Detect which cell encompasses the target text, then output its [X, Y] center coordinate. 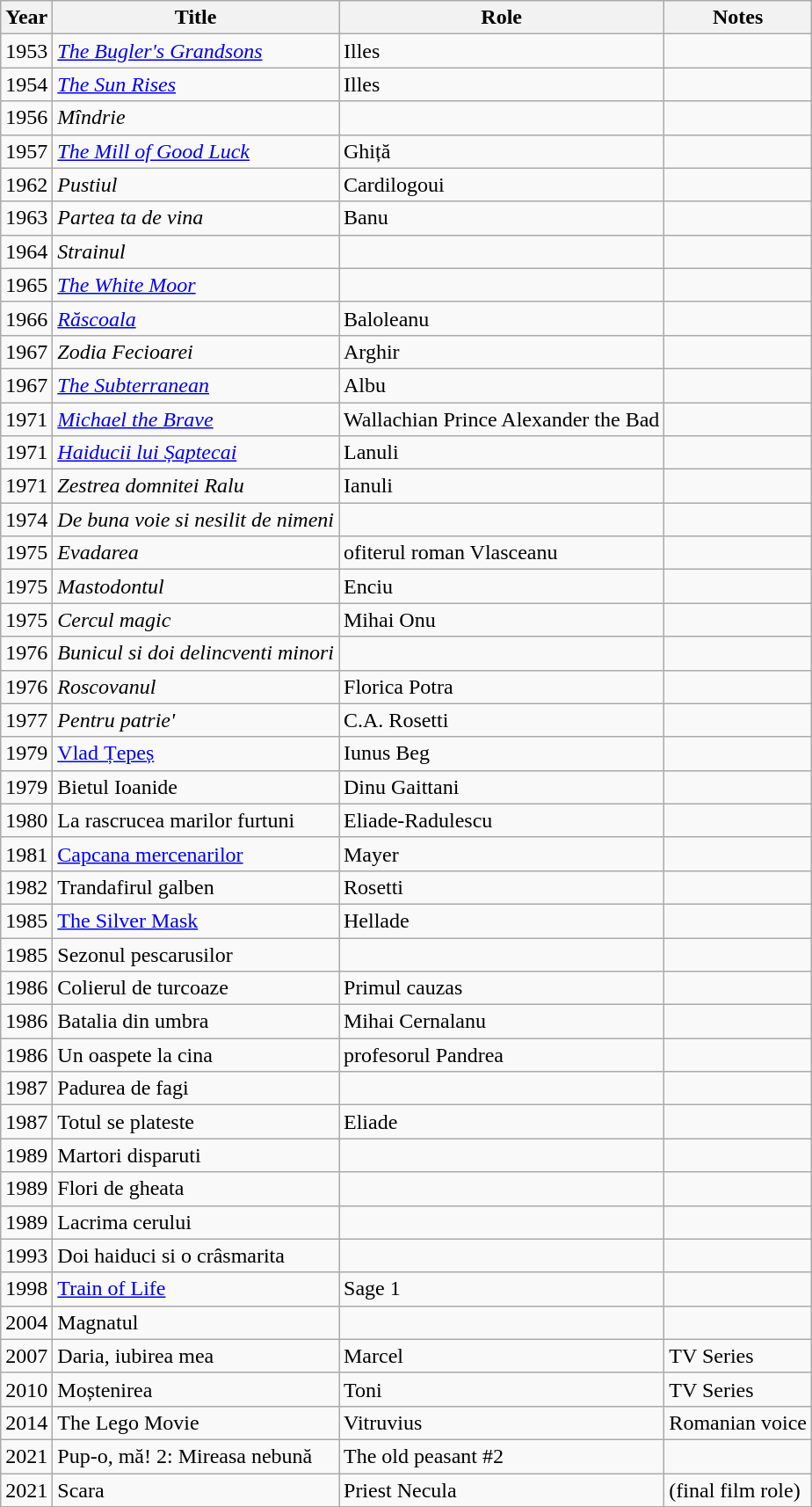
The Bugler's Grandsons [196, 51]
Enciu [502, 586]
2007 [26, 1356]
1981 [26, 854]
1956 [26, 118]
Cercul magic [196, 620]
1982 [26, 887]
1977 [26, 720]
Michael the Brave [196, 419]
Year [26, 18]
Bunicul si doi delincventi minori [196, 653]
Eliade-Radulescu [502, 820]
Vitruvius [502, 1423]
Scara [196, 1490]
Lanuli [502, 453]
2014 [26, 1423]
1993 [26, 1256]
Ianuli [502, 486]
1964 [26, 251]
Primul cauzas [502, 988]
1953 [26, 51]
ofiterul roman Vlasceanu [502, 553]
1974 [26, 520]
Eliade [502, 1122]
Albu [502, 385]
Wallachian Prince Alexander the Bad [502, 419]
Partea ta de vina [196, 218]
1957 [26, 151]
Doi haiduci si o crâsmarita [196, 1256]
Lacrima cerului [196, 1222]
Padurea de fagi [196, 1088]
The Silver Mask [196, 921]
Pentru patrie' [196, 720]
Train of Life [196, 1289]
Haiducii lui Șaptecai [196, 453]
The White Moor [196, 285]
Baloleanu [502, 318]
Mihai Cernalanu [502, 1022]
Priest Necula [502, 1490]
Hellade [502, 921]
Batalia din umbra [196, 1022]
The Subterranean [196, 385]
1998 [26, 1289]
Role [502, 18]
Roscovanul [196, 687]
Ghiță [502, 151]
Capcana mercenarilor [196, 854]
Dinu Gaittani [502, 787]
1962 [26, 185]
The Lego Movie [196, 1423]
The Sun Rises [196, 84]
Mastodontul [196, 586]
Magnatul [196, 1322]
Romanian voice [738, 1423]
Strainul [196, 251]
The old peasant #2 [502, 1456]
Zestrea domnitei Ralu [196, 486]
Mihai Onu [502, 620]
Mîndrie [196, 118]
Rosetti [502, 887]
Title [196, 18]
(final film role) [738, 1490]
Flori de gheata [196, 1189]
Marcel [502, 1356]
Colierul de turcoaze [196, 988]
Un oaspete la cina [196, 1055]
Cardilogoui [502, 185]
1980 [26, 820]
Florica Potra [502, 687]
Toni [502, 1389]
La rascrucea marilor furtuni [196, 820]
Sage 1 [502, 1289]
Arghir [502, 352]
Zodia Fecioarei [196, 352]
1965 [26, 285]
Trandafirul galben [196, 887]
Evadarea [196, 553]
Mayer [502, 854]
Notes [738, 18]
1966 [26, 318]
Sezonul pescarusilor [196, 954]
Moștenirea [196, 1389]
Banu [502, 218]
Pup-o, mă! 2: Mireasa nebună [196, 1456]
2004 [26, 1322]
Răscoala [196, 318]
C.A. Rosetti [502, 720]
Pustiul [196, 185]
Daria, iubirea mea [196, 1356]
profesorul Pandrea [502, 1055]
1963 [26, 218]
2010 [26, 1389]
Totul se plateste [196, 1122]
De buna voie si nesilit de nimeni [196, 520]
Bietul Ioanide [196, 787]
The Mill of Good Luck [196, 151]
Vlad Țepeș [196, 753]
Iunus Beg [502, 753]
1954 [26, 84]
Martori disparuti [196, 1155]
